Return the (X, Y) coordinate for the center point of the cell that contains the specified text.  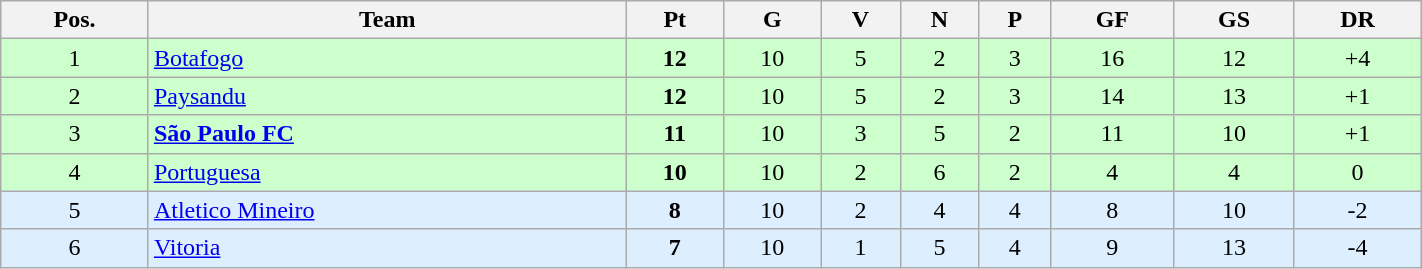
GF (1112, 20)
Team (387, 20)
+4 (1358, 58)
Pos. (75, 20)
Paysandu (387, 96)
Botafogo (387, 58)
0 (1358, 172)
DR (1358, 20)
N (940, 20)
GS (1234, 20)
9 (1112, 248)
Vitoria (387, 248)
São Paulo FC (387, 134)
G (773, 20)
16 (1112, 58)
V (860, 20)
Portuguesa (387, 172)
-2 (1358, 210)
-4 (1358, 248)
Atletico Mineiro (387, 210)
Pt (675, 20)
P (1015, 20)
7 (675, 248)
14 (1112, 96)
